Scan for the cell matching the given text and deliver its [x, y] coordinate at center. 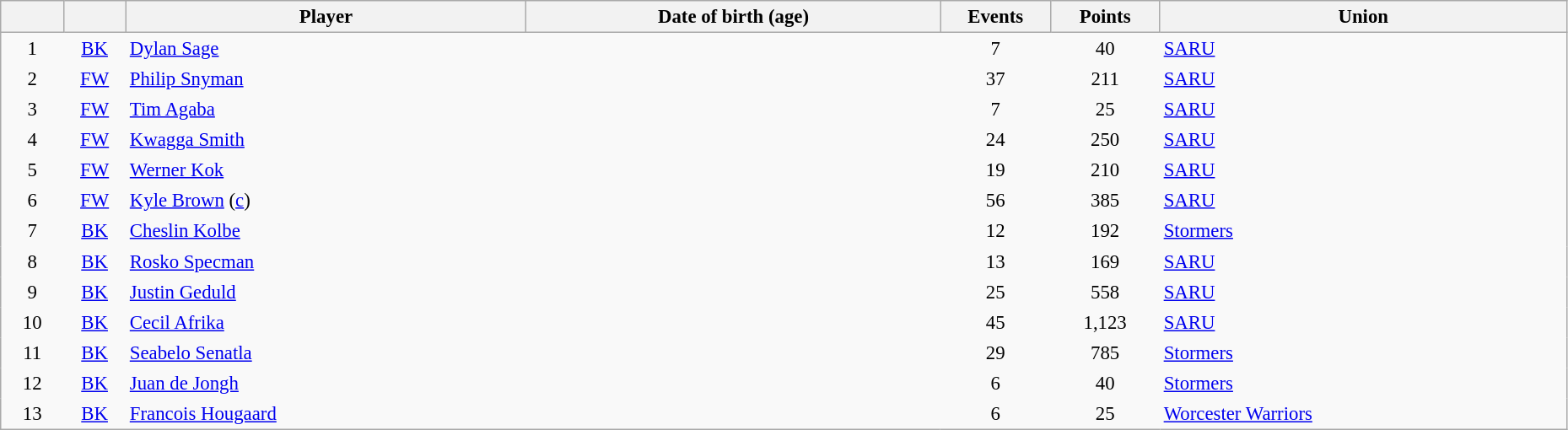
192 [1105, 231]
211 [1105, 78]
19 [995, 170]
2 [32, 78]
9 [32, 292]
10 [32, 322]
169 [1105, 261]
250 [1105, 140]
24 [995, 140]
56 [995, 201]
Points [1105, 17]
Francois Hougaard [326, 413]
1,123 [1105, 322]
Worcester Warriors [1363, 413]
Date of birth (age) [734, 17]
785 [1105, 352]
45 [995, 322]
210 [1105, 170]
Seabelo Senatla [326, 352]
11 [32, 352]
Cecil Afrika [326, 322]
385 [1105, 201]
5 [32, 170]
Kyle Brown (c) [326, 201]
Cheslin Kolbe [326, 231]
4 [32, 140]
Philip Snyman [326, 78]
Rosko Specman [326, 261]
Player [326, 17]
37 [995, 78]
1 [32, 49]
Dylan Sage [326, 49]
Tim Agaba [326, 109]
Union [1363, 17]
8 [32, 261]
29 [995, 352]
Juan de Jongh [326, 383]
3 [32, 109]
Events [995, 17]
558 [1105, 292]
Werner Kok [326, 170]
Kwagga Smith [326, 140]
Justin Geduld [326, 292]
